From the cell containing the given text, extract its center point as (X, Y) coordinate. 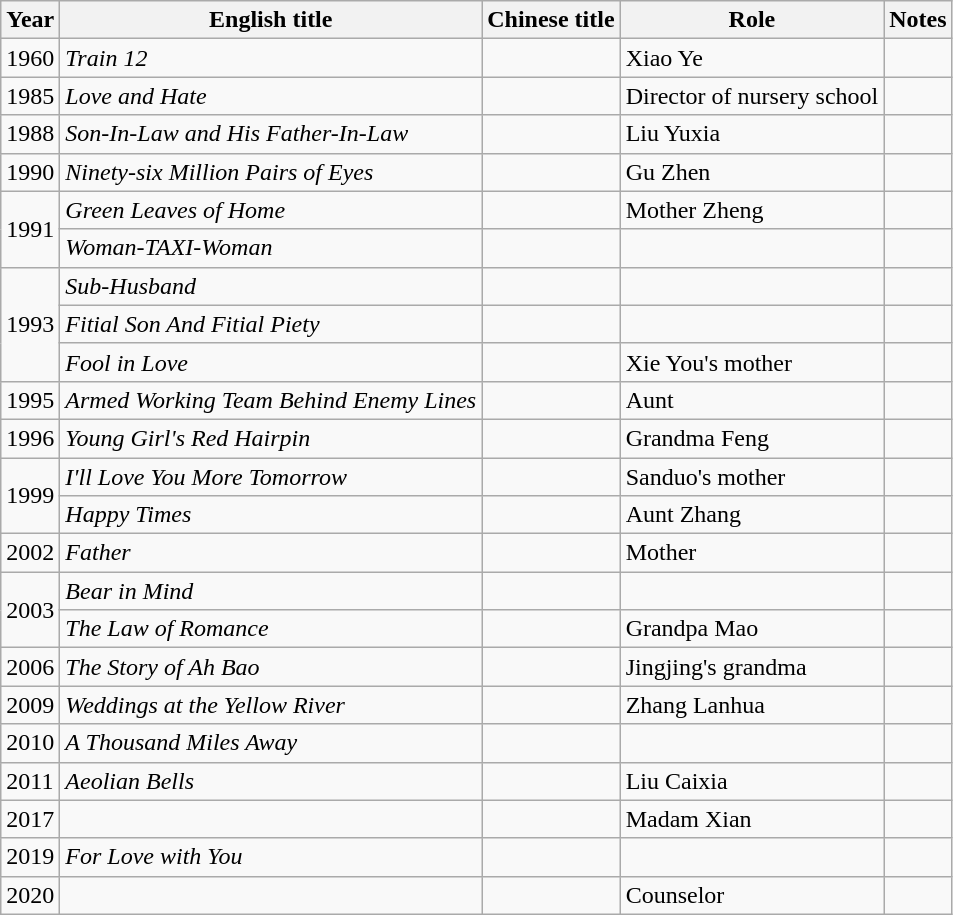
English title (271, 20)
Green Leaves of Home (271, 210)
Xiao Ye (752, 58)
Sub-Husband (271, 286)
Madam Xian (752, 819)
1993 (30, 324)
Son-In-Law and His Father-In-Law (271, 134)
Fool in Love (271, 362)
1995 (30, 400)
Woman-TAXI-Woman (271, 248)
2002 (30, 553)
Fitial Son And Fitial Piety (271, 324)
1988 (30, 134)
2010 (30, 743)
Young Girl's Red Hairpin (271, 438)
Gu Zhen (752, 172)
1990 (30, 172)
1960 (30, 58)
Happy Times (271, 515)
Ninety-six Million Pairs of Eyes (271, 172)
2009 (30, 705)
Aunt (752, 400)
Notes (918, 20)
Chinese title (551, 20)
Bear in Mind (271, 591)
Liu Yuxia (752, 134)
2003 (30, 610)
Grandpa Mao (752, 629)
Jingjing's grandma (752, 667)
Weddings at the Yellow River (271, 705)
Train 12 (271, 58)
2017 (30, 819)
Year (30, 20)
Armed Working Team Behind Enemy Lines (271, 400)
Zhang Lanhua (752, 705)
Xie You's mother (752, 362)
1999 (30, 496)
2006 (30, 667)
The Story of Ah Bao (271, 667)
Director of nursery school (752, 96)
The Law of Romance (271, 629)
I'll Love You More Tomorrow (271, 477)
For Love with You (271, 857)
Counselor (752, 895)
2011 (30, 781)
2020 (30, 895)
1996 (30, 438)
Love and Hate (271, 96)
Mother (752, 553)
Grandma Feng (752, 438)
Father (271, 553)
Mother Zheng (752, 210)
1991 (30, 229)
A Thousand Miles Away (271, 743)
1985 (30, 96)
2019 (30, 857)
Aunt Zhang (752, 515)
Aeolian Bells (271, 781)
Role (752, 20)
Liu Caixia (752, 781)
Sanduo's mother (752, 477)
